Provide the [X, Y] coordinate of the cell's center where the given text is located.  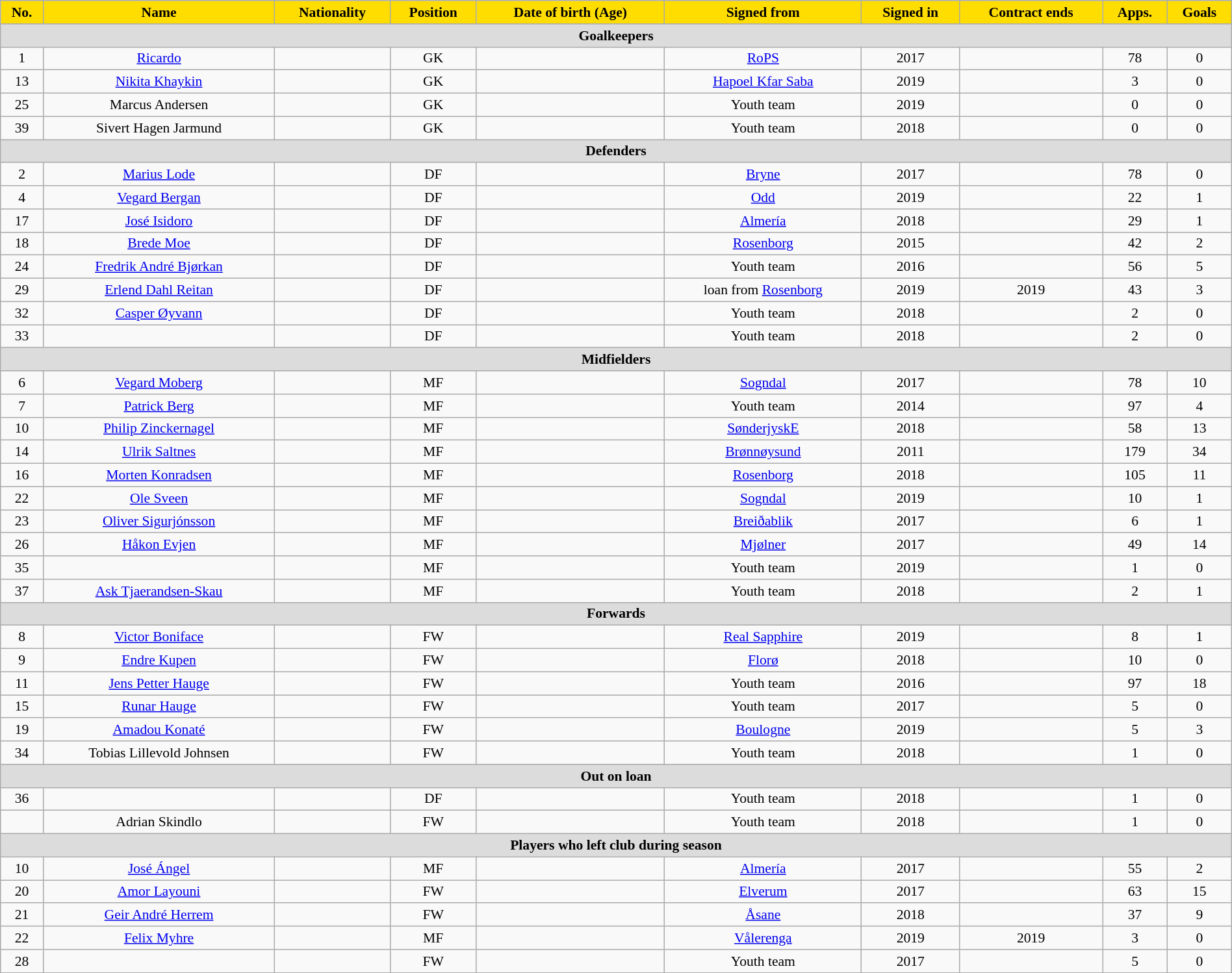
Real Sapphire [763, 637]
36 [22, 799]
Date of birth (Age) [571, 12]
Fredrik André Bjørkan [159, 267]
Ulrik Saltnes [159, 452]
16 [22, 475]
42 [1135, 244]
21 [22, 915]
Erlend Dahl Reitan [159, 290]
2015 [911, 244]
24 [22, 267]
Florø [763, 661]
SønderjyskE [763, 429]
Nationality [333, 12]
Oliver Sigurjónsson [159, 522]
2011 [911, 452]
Vålerenga [763, 938]
Åsane [763, 915]
25 [22, 105]
43 [1135, 290]
58 [1135, 429]
Apps. [1135, 12]
179 [1135, 452]
Elverum [763, 892]
7 [22, 406]
Tobias Lillevold Johnsen [159, 753]
105 [1135, 475]
19 [22, 730]
Casper Øyvann [159, 313]
Name [159, 12]
Patrick Berg [159, 406]
Sivert Hagen Jarmund [159, 128]
Goals [1200, 12]
28 [22, 961]
Midfielders [616, 360]
56 [1135, 267]
Amadou Konaté [159, 730]
Hapoel Kfar Saba [763, 82]
Vegard Moberg [159, 383]
Vegard Bergan [159, 197]
Jens Petter Hauge [159, 683]
Signed from [763, 12]
Signed in [911, 12]
loan from Rosenborg [763, 290]
35 [22, 568]
Contract ends [1031, 12]
63 [1135, 892]
Goalkeepers [616, 36]
55 [1135, 868]
2014 [911, 406]
20 [22, 892]
Håkon Evjen [159, 545]
Breiðablik [763, 522]
Ask Tjaerandsen-Skau [159, 591]
Philip Zinckernagel [159, 429]
Boulogne [763, 730]
Victor Boniface [159, 637]
32 [22, 313]
33 [22, 336]
Out on loan [616, 776]
RoPS [763, 58]
Bryne [763, 175]
49 [1135, 545]
Amor Layouni [159, 892]
Position [433, 12]
José Ángel [159, 868]
Felix Myhre [159, 938]
Ricardo [159, 58]
Forwards [616, 614]
Defenders [616, 151]
26 [22, 545]
Nikita Khaykin [159, 82]
39 [22, 128]
Runar Hauge [159, 707]
Morten Konradsen [159, 475]
Players who left club during season [616, 846]
Endre Kupen [159, 661]
José Isidoro [159, 221]
Ole Sveen [159, 498]
Mjølner [763, 545]
Adrian Skindlo [159, 822]
Odd [763, 197]
No. [22, 12]
23 [22, 522]
Marcus Andersen [159, 105]
Brønnøysund [763, 452]
17 [22, 221]
Marius Lode [159, 175]
Geir André Herrem [159, 915]
Brede Moe [159, 244]
